Detect which cell encompasses the target text, then output its [X, Y] center coordinate. 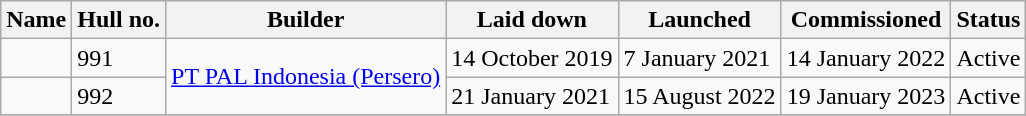
PT PAL Indonesia (Persero) [306, 77]
991 [119, 58]
992 [119, 96]
Name [36, 20]
21 January 2021 [532, 96]
14 January 2022 [866, 58]
Launched [700, 20]
Commissioned [866, 20]
7 January 2021 [700, 58]
14 October 2019 [532, 58]
Laid down [532, 20]
15 August 2022 [700, 96]
19 January 2023 [866, 96]
Status [988, 20]
Builder [306, 20]
Hull no. [119, 20]
